Extract the (x, y) coordinate from the center of the cell holding the provided text.  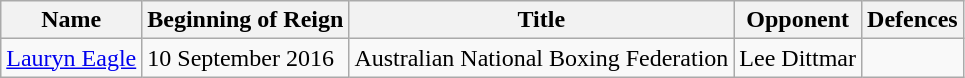
Title (542, 20)
Australian National Boxing Federation (542, 58)
10 September 2016 (246, 58)
Name (72, 20)
Lauryn Eagle (72, 58)
Defences (913, 20)
Beginning of Reign (246, 20)
Lee Dittmar (798, 58)
Opponent (798, 20)
